Output the [X, Y] coordinate of the center of the cell containing the given text.  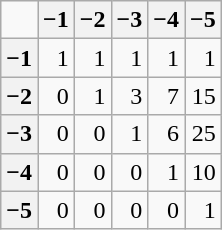
3 [130, 96]
7 [166, 96]
6 [166, 134]
10 [202, 172]
15 [202, 96]
25 [202, 134]
